Search for the cell housing the specified text and yield its (X, Y) center coordinate. 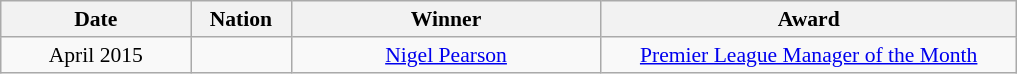
Nation (241, 19)
Premier League Manager of the Month (808, 55)
Winner (446, 19)
Nigel Pearson (446, 55)
Award (808, 19)
April 2015 (96, 55)
Date (96, 19)
